Determine the (X, Y) coordinate at the center of the cell enclosing the given text.  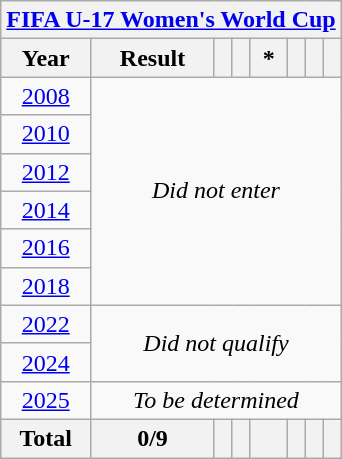
2018 (46, 286)
2010 (46, 134)
0/9 (153, 438)
FIFA U-17 Women's World Cup (171, 20)
2016 (46, 248)
Result (153, 58)
* (268, 58)
Year (46, 58)
2014 (46, 210)
2008 (46, 96)
To be determined (216, 400)
2025 (46, 400)
2024 (46, 362)
2012 (46, 172)
Did not enter (216, 191)
Did not qualify (216, 343)
2022 (46, 324)
Total (46, 438)
